Extract the (x, y) coordinate from the center of the cell holding the provided text.  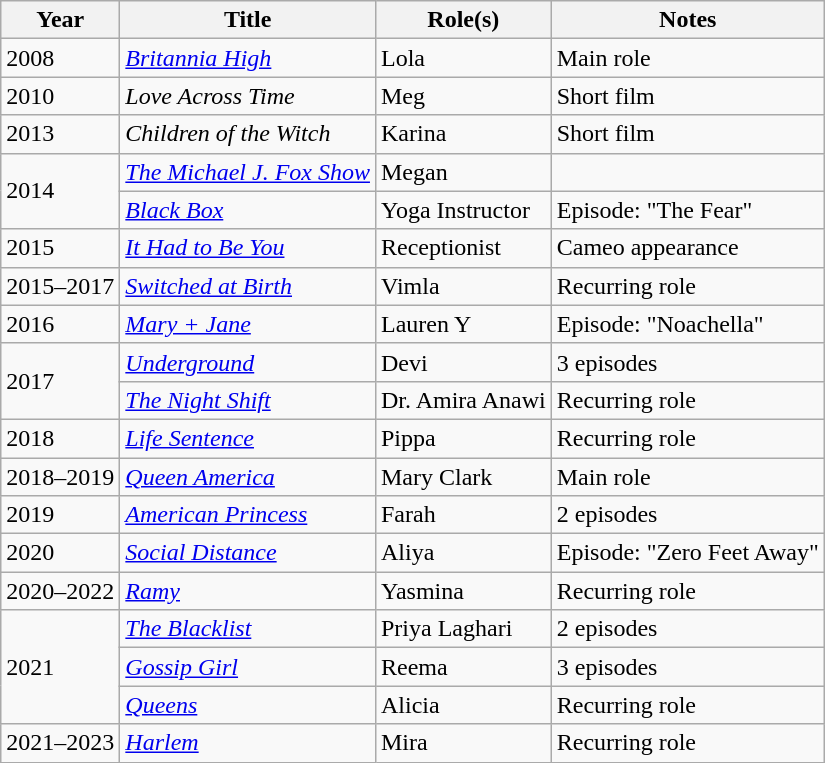
Harlem (248, 743)
2018–2019 (60, 477)
Social Distance (248, 553)
Episode: "Zero Feet Away" (688, 553)
Alicia (463, 705)
Priya Laghari (463, 629)
Gossip Girl (248, 667)
Mary + Jane (248, 324)
Year (60, 20)
2015 (60, 248)
Yasmina (463, 591)
Queen America (248, 477)
2015–2017 (60, 286)
Cameo appearance (688, 248)
Lauren Y (463, 324)
Devi (463, 362)
Aliya (463, 553)
The Blacklist (248, 629)
Children of the Witch (248, 134)
Mary Clark (463, 477)
Episode: "Noachella" (688, 324)
The Michael J. Fox Show (248, 172)
Reema (463, 667)
Title (248, 20)
Vimla (463, 286)
Dr. Amira Anawi (463, 400)
2020–2022 (60, 591)
2010 (60, 96)
2014 (60, 191)
Karina (463, 134)
Britannia High (248, 58)
Role(s) (463, 20)
Ramy (248, 591)
Underground (248, 362)
2008 (60, 58)
Pippa (463, 438)
The Night Shift (248, 400)
2016 (60, 324)
Notes (688, 20)
2018 (60, 438)
Receptionist (463, 248)
Episode: "The Fear" (688, 210)
2021–2023 (60, 743)
Love Across Time (248, 96)
American Princess (248, 515)
2019 (60, 515)
2020 (60, 553)
Megan (463, 172)
Yoga Instructor (463, 210)
Switched at Birth (248, 286)
Farah (463, 515)
Lola (463, 58)
2021 (60, 667)
Queens (248, 705)
Black Box (248, 210)
2013 (60, 134)
Meg (463, 96)
Life Sentence (248, 438)
It Had to Be You (248, 248)
Mira (463, 743)
2017 (60, 381)
